From the cell containing the given text, extract its center point as (x, y) coordinate. 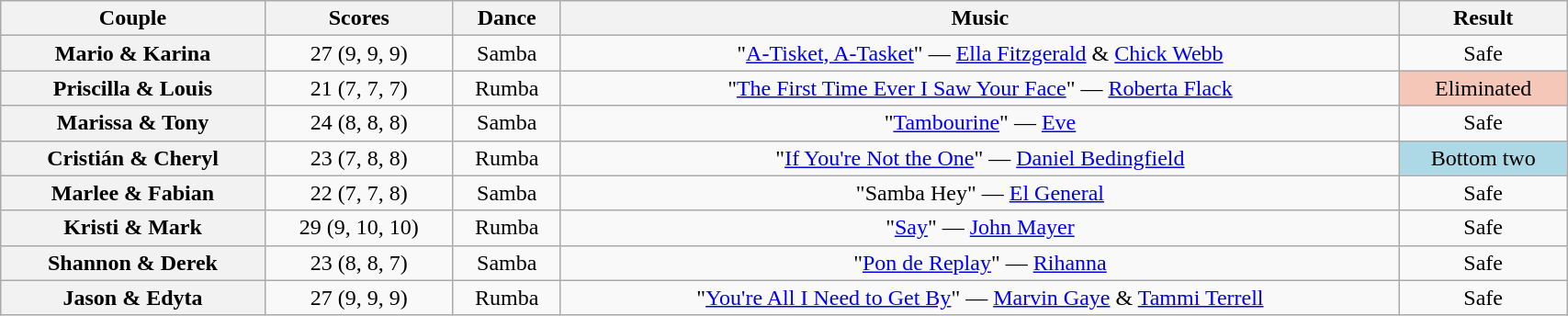
Eliminated (1483, 88)
Marissa & Tony (132, 123)
Kristi & Mark (132, 228)
Jason & Edyta (132, 298)
"Samba Hey" — El General (980, 193)
"If You're Not the One" — Daniel Bedingfield (980, 158)
Shannon & Derek (132, 263)
Dance (507, 18)
22 (7, 7, 8) (358, 193)
"Pon de Replay" — Rihanna (980, 263)
29 (9, 10, 10) (358, 228)
"The First Time Ever I Saw Your Face" — Roberta Flack (980, 88)
"A-Tisket, A-Tasket" — Ella Fitzgerald & Chick Webb (980, 53)
"You're All I Need to Get By" — Marvin Gaye & Tammi Terrell (980, 298)
21 (7, 7, 7) (358, 88)
Priscilla & Louis (132, 88)
Cristián & Cheryl (132, 158)
23 (8, 8, 7) (358, 263)
24 (8, 8, 8) (358, 123)
Result (1483, 18)
Scores (358, 18)
Bottom two (1483, 158)
23 (7, 8, 8) (358, 158)
Mario & Karina (132, 53)
Music (980, 18)
Marlee & Fabian (132, 193)
"Say" — John Mayer (980, 228)
"Tambourine" — Eve (980, 123)
Couple (132, 18)
